Capture the cell that displays the provided text and extract its (x, y) central coordinate. 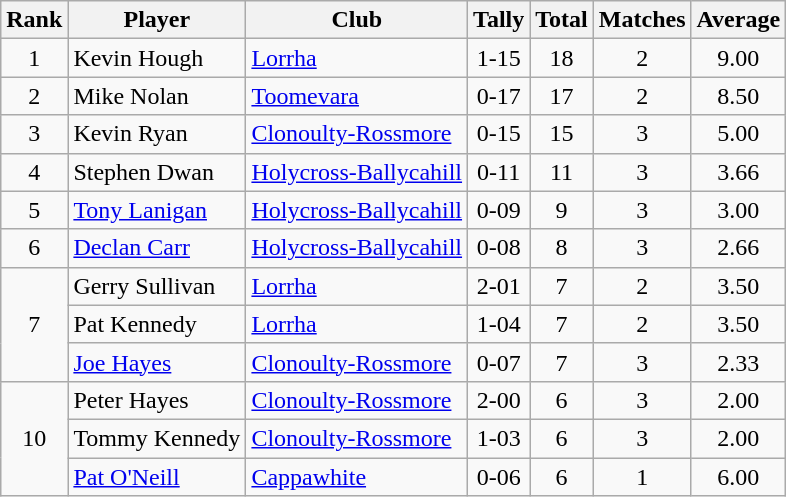
Total (562, 20)
Stephen Dwan (157, 172)
Mike Nolan (157, 96)
2.33 (738, 362)
9 (562, 210)
Gerry Sullivan (157, 286)
1-03 (499, 438)
1-04 (499, 324)
0-08 (499, 248)
Tommy Kennedy (157, 438)
11 (562, 172)
Matches (642, 20)
8 (562, 248)
2-00 (499, 400)
Pat O'Neill (157, 477)
4 (34, 172)
0-17 (499, 96)
2-01 (499, 286)
18 (562, 58)
Declan Carr (157, 248)
3.66 (738, 172)
Joe Hayes (157, 362)
Rank (34, 20)
Average (738, 20)
Cappawhite (357, 477)
0-15 (499, 134)
6.00 (738, 477)
10 (34, 438)
15 (562, 134)
1-15 (499, 58)
Pat Kennedy (157, 324)
Toomevara (357, 96)
0-06 (499, 477)
Player (157, 20)
2.66 (738, 248)
Kevin Ryan (157, 134)
17 (562, 96)
3.00 (738, 210)
0-09 (499, 210)
0-11 (499, 172)
Club (357, 20)
8.50 (738, 96)
Tally (499, 20)
9.00 (738, 58)
Kevin Hough (157, 58)
Peter Hayes (157, 400)
0-07 (499, 362)
5 (34, 210)
Tony Lanigan (157, 210)
5.00 (738, 134)
